For the text-containing cell, return its midpoint in [x, y] coordinate format. 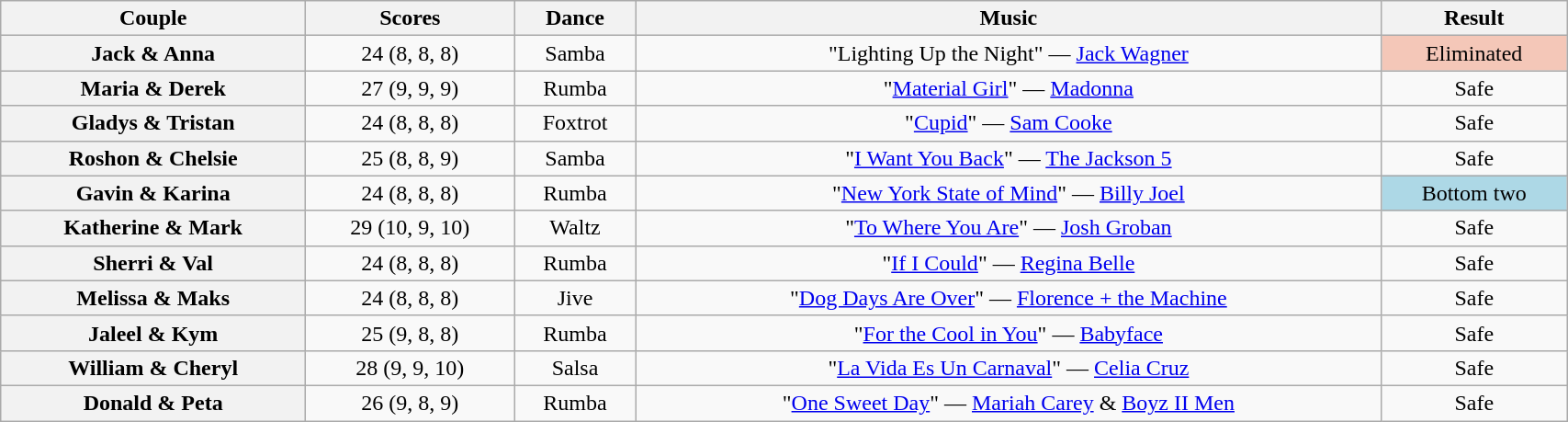
Eliminated [1474, 53]
Gladys & Tristan [153, 123]
27 (9, 9, 9) [411, 88]
Dance [575, 18]
Roshon & Chelsie [153, 158]
"One Sweet Day" — Mariah Carey & Boyz II Men [1009, 403]
"If I Could" — Regina Belle [1009, 263]
Couple [153, 18]
Katherine & Mark [153, 228]
"Material Girl" — Madonna [1009, 88]
29 (10, 9, 10) [411, 228]
Donald & Peta [153, 403]
"Lighting Up the Night" — Jack Wagner [1009, 53]
Music [1009, 18]
William & Cheryl [153, 368]
Jaleel & Kym [153, 333]
Sherri & Val [153, 263]
Maria & Derek [153, 88]
26 (9, 8, 9) [411, 403]
Salsa [575, 368]
"Dog Days Are Over" — Florence + the Machine [1009, 298]
Scores [411, 18]
Jive [575, 298]
"For the Cool in You" — Babyface [1009, 333]
Jack & Anna [153, 53]
Gavin & Karina [153, 193]
25 (9, 8, 8) [411, 333]
"To Where You Are" — Josh Groban [1009, 228]
Waltz [575, 228]
Bottom two [1474, 193]
"New York State of Mind" — Billy Joel [1009, 193]
Melissa & Maks [153, 298]
25 (8, 8, 9) [411, 158]
28 (9, 9, 10) [411, 368]
Foxtrot [575, 123]
"I Want You Back" — The Jackson 5 [1009, 158]
"Cupid" — Sam Cooke [1009, 123]
Result [1474, 18]
"La Vida Es Un Carnaval" — Celia Cruz [1009, 368]
